Search for the cell housing the specified text and yield its (x, y) center coordinate. 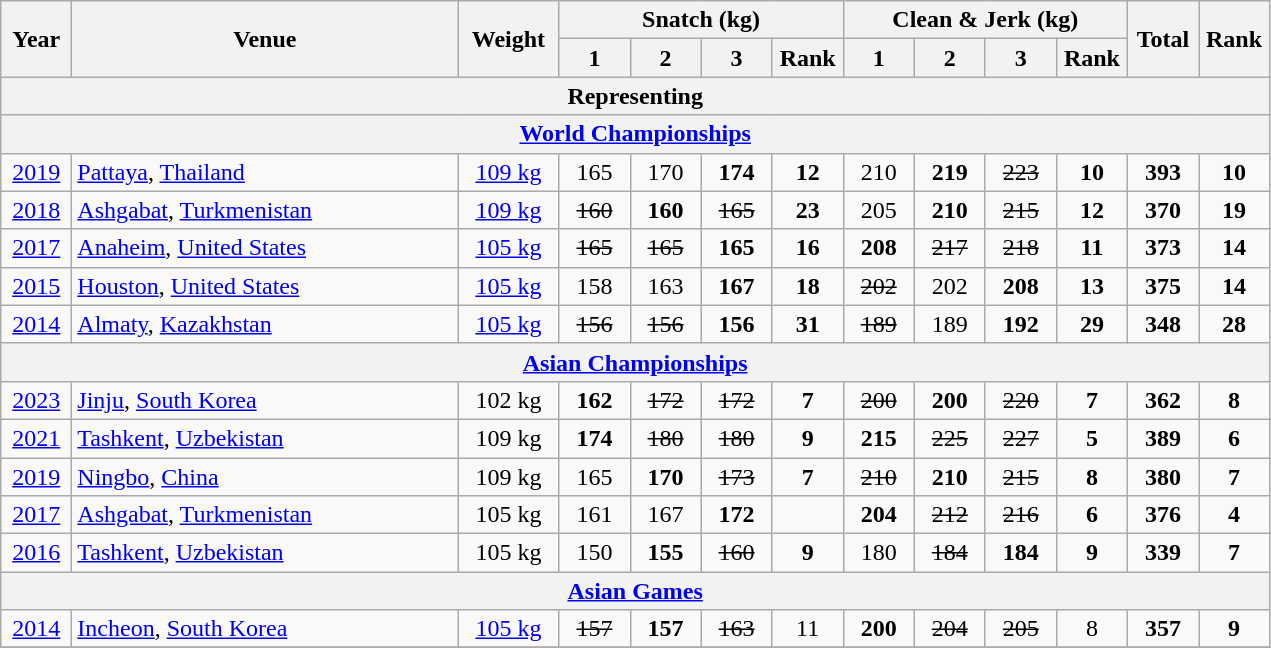
19 (1234, 210)
339 (1162, 553)
Pattaya, Thailand (265, 172)
218 (1020, 248)
16 (808, 248)
192 (1020, 324)
Venue (265, 39)
370 (1162, 210)
389 (1162, 438)
373 (1162, 248)
Clean & Jerk (kg) (985, 20)
Houston, United States (265, 286)
Ningbo, China (265, 477)
393 (1162, 172)
158 (594, 286)
102 kg (508, 400)
31 (808, 324)
World Championships (636, 134)
225 (950, 438)
Anaheim, United States (265, 248)
357 (1162, 629)
2023 (36, 400)
216 (1020, 515)
Asian Championships (636, 362)
Total (1162, 39)
150 (594, 553)
28 (1234, 324)
219 (950, 172)
Almaty, Kazakhstan (265, 324)
18 (808, 286)
212 (950, 515)
375 (1162, 286)
4 (1234, 515)
173 (736, 477)
161 (594, 515)
2016 (36, 553)
223 (1020, 172)
162 (594, 400)
217 (950, 248)
362 (1162, 400)
5 (1092, 438)
380 (1162, 477)
23 (808, 210)
Weight (508, 39)
227 (1020, 438)
376 (1162, 515)
29 (1092, 324)
Representing (636, 96)
Year (36, 39)
2015 (36, 286)
13 (1092, 286)
348 (1162, 324)
Snatch (kg) (701, 20)
Asian Games (636, 591)
220 (1020, 400)
155 (666, 553)
2018 (36, 210)
Jinju, South Korea (265, 400)
Incheon, South Korea (265, 629)
2021 (36, 438)
